Return (X, Y) of the center of cell containing provided text 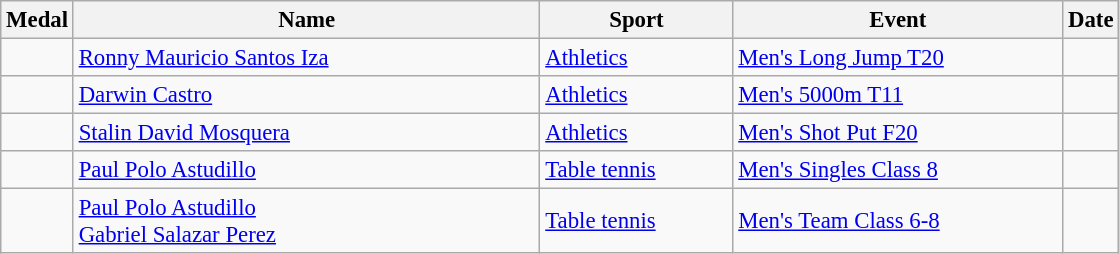
Medal (38, 20)
Paul Polo Astudillo (306, 170)
Men's 5000m T11 (898, 95)
Darwin Castro (306, 95)
Ronny Mauricio Santos Iza (306, 58)
Event (898, 20)
Men's Long Jump T20 (898, 58)
Paul Polo Astudillo Gabriel Salazar Perez (306, 222)
Stalin David Mosquera (306, 133)
Name (306, 20)
Men's Shot Put F20 (898, 133)
Sport (636, 20)
Men's Team Class 6-8 (898, 222)
Men's Singles Class 8 (898, 170)
Date (1091, 20)
